Return (x, y) of the center of cell containing provided text 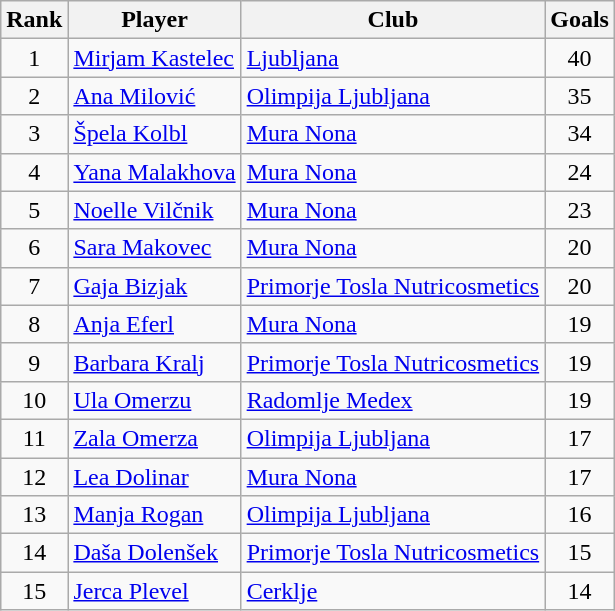
7 (34, 286)
1 (34, 58)
Club (393, 20)
Anja Eferl (154, 324)
13 (34, 515)
Ljubljana (393, 58)
8 (34, 324)
Ana Milović (154, 96)
Yana Malakhova (154, 172)
24 (580, 172)
6 (34, 248)
Goals (580, 20)
34 (580, 134)
Manja Rogan (154, 515)
11 (34, 438)
Gaja Bizjak (154, 286)
12 (34, 477)
Mirjam Kastelec (154, 58)
Cerklje (393, 591)
Ula Omerzu (154, 400)
Špela Kolbl (154, 134)
Rank (34, 20)
Radomlje Medex (393, 400)
4 (34, 172)
23 (580, 210)
Barbara Kralj (154, 362)
16 (580, 515)
Daša Dolenšek (154, 553)
Zala Omerza (154, 438)
Sara Makovec (154, 248)
10 (34, 400)
5 (34, 210)
3 (34, 134)
Lea Dolinar (154, 477)
40 (580, 58)
Jerca Plevel (154, 591)
Player (154, 20)
9 (34, 362)
2 (34, 96)
Noelle Vilčnik (154, 210)
35 (580, 96)
